Return the (x, y) coordinate for the center point of the cell that contains the specified text.  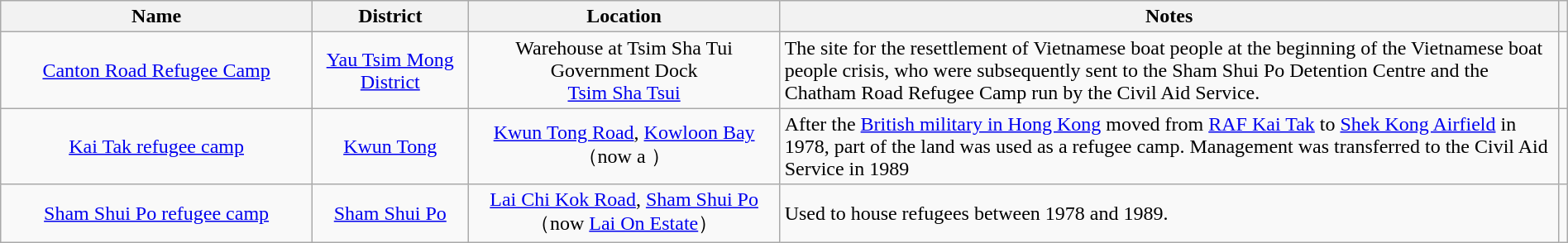
Lai Chi Kok Road, Sham Shui Po（now Lai On Estate） (624, 213)
Yau Tsim Mong District (390, 70)
Location (624, 17)
Used to house refugees between 1978 and 1989. (1169, 213)
Kwun Tong Road, Kowloon Bay（now a ） (624, 146)
Kwun Tong (390, 146)
Sham Shui Po refugee camp (157, 213)
Canton Road Refugee Camp (157, 70)
District (390, 17)
Warehouse at Tsim Sha Tui Government DockTsim Sha Tsui (624, 70)
Sham Shui Po (390, 213)
Notes (1169, 17)
Name (157, 17)
Kai Tak refugee camp (157, 146)
